Locate the cell with the specified text and output its (X, Y) center coordinate. 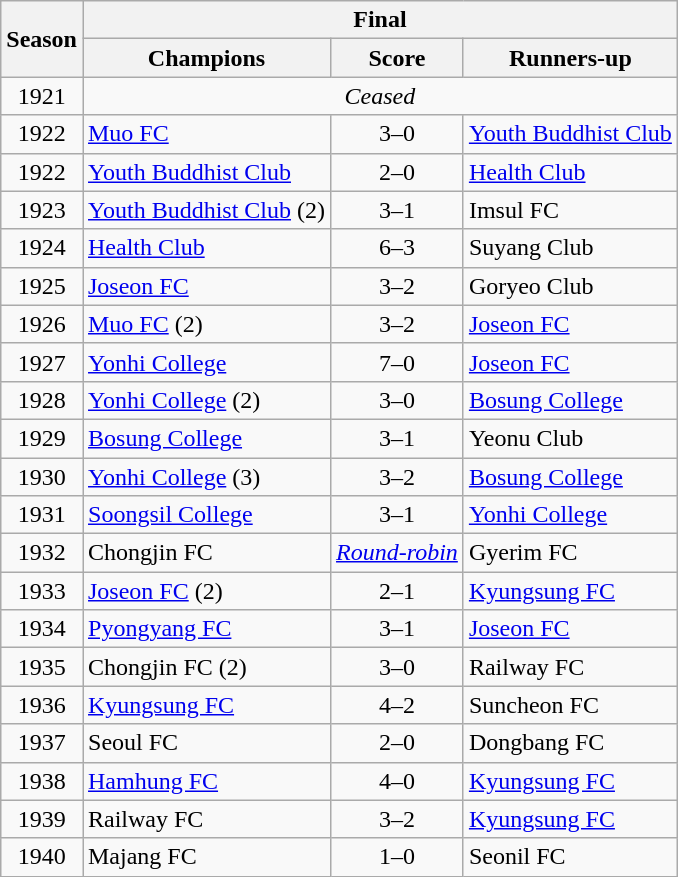
1932 (42, 553)
Goryeo Club (570, 286)
1934 (42, 629)
Gyerim FC (570, 553)
1928 (42, 400)
1925 (42, 286)
1933 (42, 591)
Yonhi College (3) (206, 477)
4–0 (398, 781)
Final (380, 20)
Ceased (380, 96)
Youth Buddhist Club (2) (206, 210)
Seonil FC (570, 857)
Suyang Club (570, 248)
Score (398, 58)
Majang FC (206, 857)
1929 (42, 438)
1938 (42, 781)
1924 (42, 248)
1937 (42, 743)
1–0 (398, 857)
7–0 (398, 362)
1921 (42, 96)
Yonhi College (2) (206, 400)
1935 (42, 667)
Suncheon FC (570, 705)
Dongbang FC (570, 743)
Runners-up (570, 58)
2–1 (398, 591)
1926 (42, 324)
Chongjin FC (2) (206, 667)
1923 (42, 210)
Round-robin (398, 553)
Seoul FC (206, 743)
1936 (42, 705)
1927 (42, 362)
Muo FC (206, 134)
4–2 (398, 705)
Soongsil College (206, 515)
Chongjin FC (206, 553)
Joseon FC (2) (206, 591)
1931 (42, 515)
Season (42, 39)
1939 (42, 819)
Muo FC (2) (206, 324)
Yeonu Club (570, 438)
Hamhung FC (206, 781)
Pyongyang FC (206, 629)
1930 (42, 477)
1940 (42, 857)
Champions (206, 58)
Imsul FC (570, 210)
6–3 (398, 248)
